Capture the cell that displays the provided text and extract its (x, y) central coordinate. 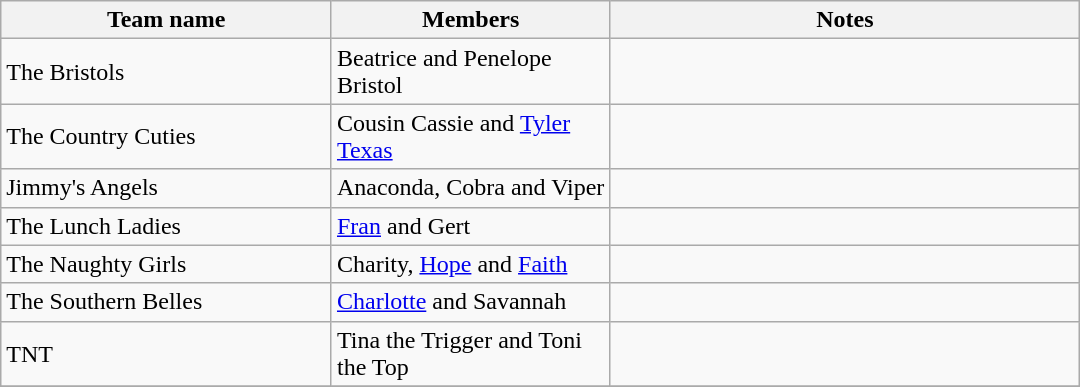
Jimmy's Angels (166, 188)
Beatrice and Penelope Bristol (470, 72)
Fran and Gert (470, 226)
The Lunch Ladies (166, 226)
Tina the Trigger and Toni the Top (470, 354)
Cousin Cassie and Tyler Texas (470, 136)
The Southern Belles (166, 302)
The Bristols (166, 72)
The Naughty Girls (166, 264)
Members (470, 20)
Anaconda, Cobra and Viper (470, 188)
Team name (166, 20)
Notes (845, 20)
Charlotte and Savannah (470, 302)
TNT (166, 354)
Charity, Hope and Faith (470, 264)
The Country Cuties (166, 136)
